Search for the cell housing the specified text and yield its (X, Y) center coordinate. 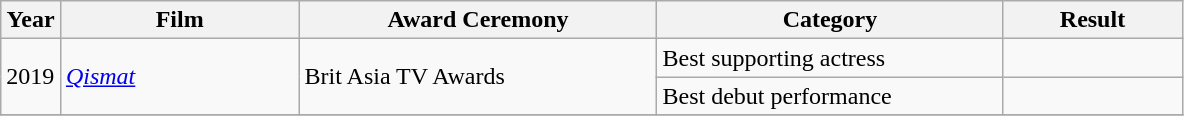
Year (31, 20)
Best debut performance (830, 96)
Result (1092, 20)
Best supporting actress (830, 58)
Category (830, 20)
Qismat (180, 77)
Award Ceremony (478, 20)
Film (180, 20)
2019 (31, 77)
Brit Asia TV Awards (478, 77)
